Output the [x, y] coordinate of the center of the cell containing the given text.  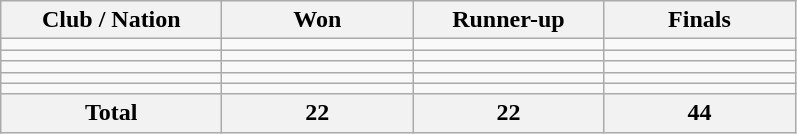
Club / Nation [112, 20]
Won [318, 20]
Finals [700, 20]
44 [700, 113]
Runner-up [508, 20]
Total [112, 113]
